Pinpoint the cell where the given text exists, returning its [x, y] midpoint coordinate. 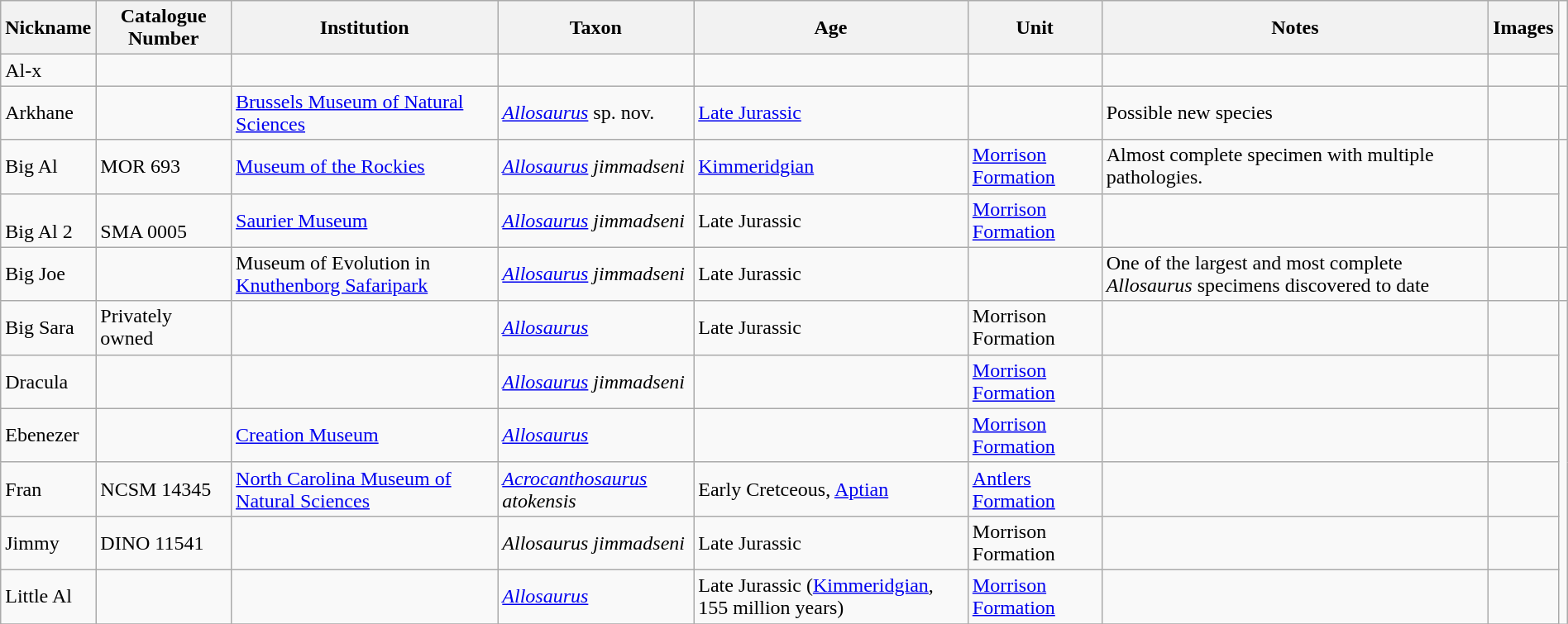
Privately owned [164, 327]
Creation Museum [365, 435]
Big Al [48, 167]
Possible new species [1295, 112]
Acrocanthosaurus atokensis [595, 489]
One of the largest and most complete Allosaurus specimens discovered to date [1295, 274]
Museum of the Rockies [365, 167]
Jimmy [48, 542]
NCSM 14345 [164, 489]
Fran [48, 489]
Institution [365, 28]
Notes [1295, 28]
Big Al 2 [48, 220]
Age [831, 28]
Dracula [48, 382]
DINO 11541 [164, 542]
MOR 693 [164, 167]
Images [1523, 28]
Big Joe [48, 274]
Big Sara [48, 327]
Kimmeridgian [831, 167]
North Carolina Museum of Natural Sciences [365, 489]
Allosaurus sp. nov. [595, 112]
Taxon [595, 28]
Saurier Museum [365, 220]
Antlers Formation [1035, 489]
Ebenezer [48, 435]
Brussels Museum of Natural Sciences [365, 112]
SMA 0005 [164, 220]
Catalogue Number [164, 28]
Early Cretceous, Aptian [831, 489]
Al-x [48, 70]
Museum of Evolution in Knuthenborg Safaripark [365, 274]
Arkhane [48, 112]
Nickname [48, 28]
Almost complete specimen with multiple pathologies. [1295, 167]
Unit [1035, 28]
Late Jurassic (Kimmeridgian, 155 million years) [831, 597]
Little Al [48, 597]
